Determine the [X, Y] coordinate at the center of the cell enclosing the given text.  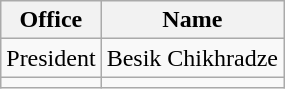
Besik Chikhradze [192, 58]
President [51, 58]
Office [51, 20]
Name [192, 20]
